From the cell containing the given text, extract its center point as [X, Y] coordinate. 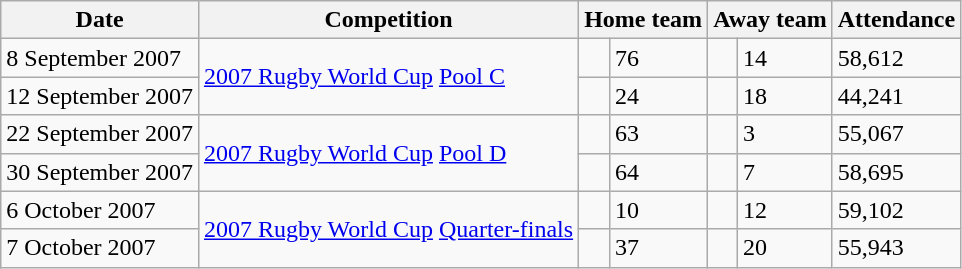
20 [786, 248]
59,102 [896, 210]
Away team [770, 20]
Home team [644, 20]
18 [786, 96]
24 [659, 96]
44,241 [896, 96]
3 [786, 134]
Competition [388, 20]
12 [786, 210]
37 [659, 248]
10 [659, 210]
2007 Rugby World Cup Pool C [388, 77]
7 October 2007 [100, 248]
63 [659, 134]
22 September 2007 [100, 134]
58,612 [896, 58]
Date [100, 20]
7 [786, 172]
30 September 2007 [100, 172]
8 September 2007 [100, 58]
55,943 [896, 248]
2007 Rugby World Cup Quarter-finals [388, 229]
Attendance [896, 20]
14 [786, 58]
6 October 2007 [100, 210]
58,695 [896, 172]
76 [659, 58]
12 September 2007 [100, 96]
55,067 [896, 134]
2007 Rugby World Cup Pool D [388, 153]
64 [659, 172]
